Pinpoint the cell where the given text exists, returning its [x, y] midpoint coordinate. 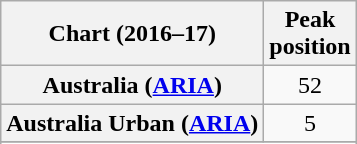
Peak position [310, 34]
5 [310, 123]
52 [310, 85]
Chart (2016–17) [132, 34]
Australia Urban (ARIA) [132, 123]
Australia (ARIA) [132, 85]
